Find where the given text appears and provide that cell's center as [X, Y] coordinate. 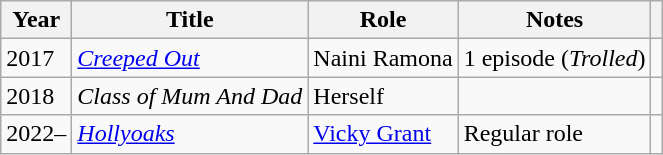
Hollyoaks [190, 134]
2017 [36, 58]
Vicky Grant [383, 134]
Class of Mum And Dad [190, 96]
Year [36, 20]
Notes [554, 20]
2022– [36, 134]
2018 [36, 96]
1 episode (Trolled) [554, 58]
Herself [383, 96]
Role [383, 20]
Creeped Out [190, 58]
Regular role [554, 134]
Naini Ramona [383, 58]
Title [190, 20]
